Detect which cell encompasses the target text, then output its (x, y) center coordinate. 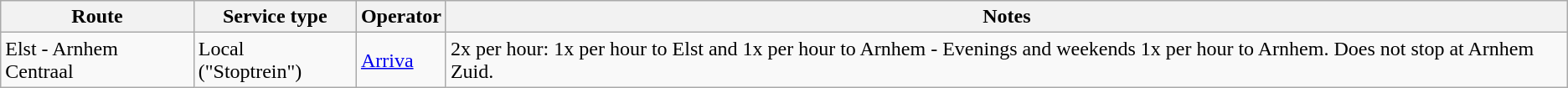
Local ("Stoptrein") (275, 60)
Route (97, 17)
Service type (275, 17)
Notes (1007, 17)
Arriva (400, 60)
2x per hour: 1x per hour to Elst and 1x per hour to Arnhem - Evenings and weekends 1x per hour to Arnhem. Does not stop at Arnhem Zuid. (1007, 60)
Elst - Arnhem Centraal (97, 60)
Operator (400, 17)
